Determine the [x, y] coordinate at the center of the cell enclosing the given text.  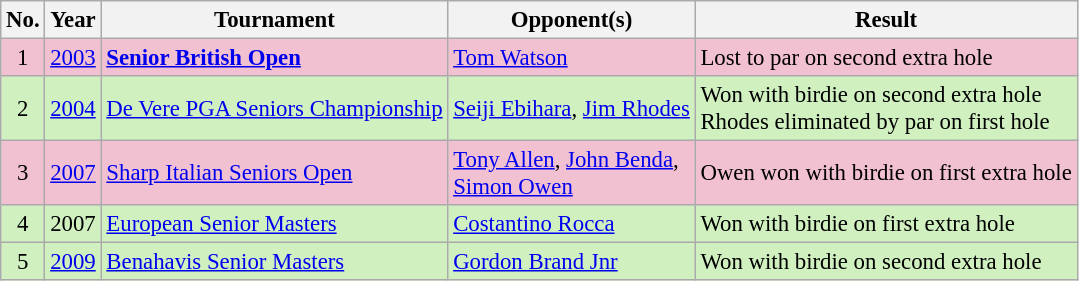
Sharp Italian Seniors Open [274, 174]
Won with birdie on second extra holeRhodes eliminated by par on first hole [886, 108]
Won with birdie on second extra hole [886, 262]
2009 [73, 262]
Seiji Ebihara, Jim Rhodes [572, 108]
Opponent(s) [572, 20]
Gordon Brand Jnr [572, 262]
4 [23, 224]
Year [73, 20]
Tom Watson [572, 58]
Result [886, 20]
Benahavis Senior Masters [274, 262]
Won with birdie on first extra hole [886, 224]
Tournament [274, 20]
2004 [73, 108]
European Senior Masters [274, 224]
No. [23, 20]
Lost to par on second extra hole [886, 58]
2 [23, 108]
De Vere PGA Seniors Championship [274, 108]
Senior British Open [274, 58]
1 [23, 58]
Owen won with birdie on first extra hole [886, 174]
Costantino Rocca [572, 224]
5 [23, 262]
3 [23, 174]
Tony Allen, John Benda, Simon Owen [572, 174]
2003 [73, 58]
